Provide the [X, Y] coordinate of the cell's center where the given text is located.  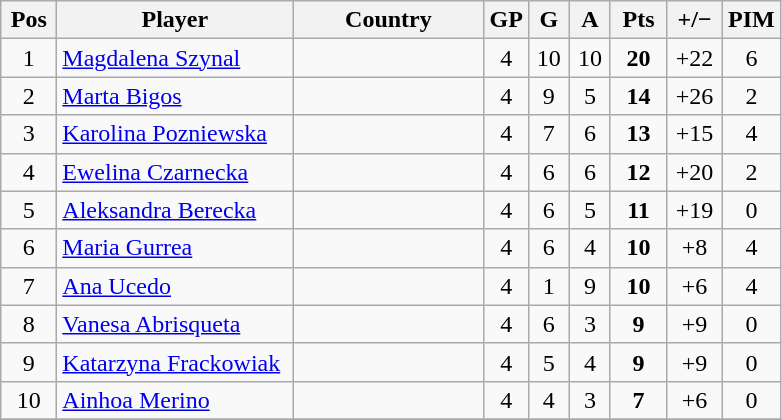
Vanesa Abrisqueta [175, 324]
+15 [695, 134]
PIM [752, 20]
14 [638, 96]
Player [175, 20]
Ana Ucedo [175, 286]
Aleksandra Berecka [175, 210]
GP [506, 20]
12 [638, 172]
13 [638, 134]
+26 [695, 96]
Karolina Pozniewska [175, 134]
Country [388, 20]
Maria Gurrea [175, 248]
+19 [695, 210]
+20 [695, 172]
A [590, 20]
+22 [695, 58]
G [548, 20]
Magdalena Szynal [175, 58]
8 [29, 324]
Marta Bigos [175, 96]
Pos [29, 20]
Ewelina Czarnecka [175, 172]
11 [638, 210]
Ainhoa Merino [175, 400]
Pts [638, 20]
20 [638, 58]
+/− [695, 20]
Katarzyna Frackowiak [175, 362]
+8 [695, 248]
